Return the [x, y] coordinate for the center point of the cell that contains the specified text.  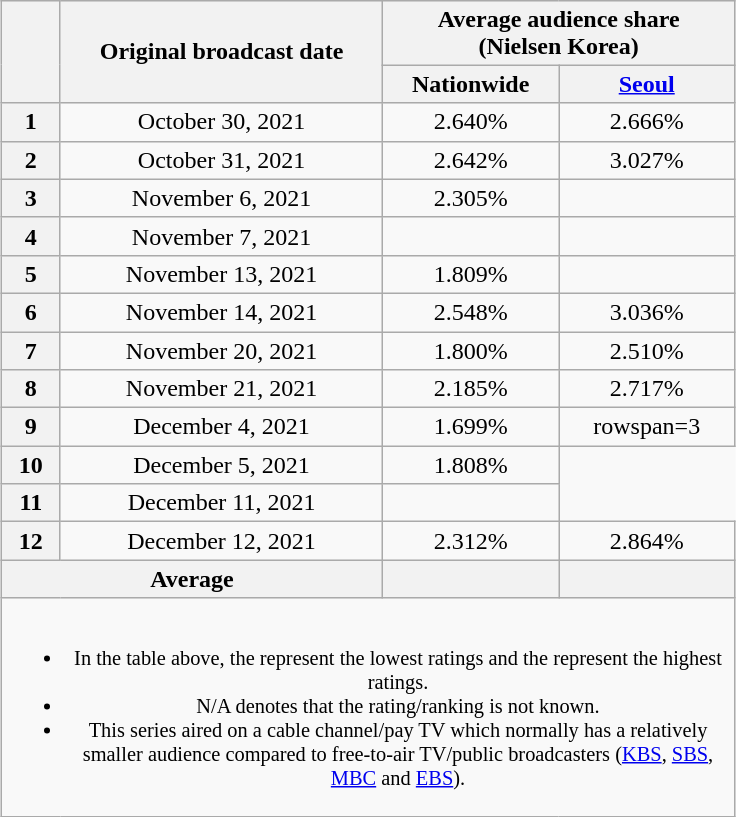
2.717% [647, 389]
Average audience share(Nielsen Korea) [559, 32]
1.800% [471, 351]
1.809% [471, 274]
8 [30, 389]
10 [30, 465]
Nationwide [471, 84]
7 [30, 351]
2 [30, 160]
5 [30, 274]
November 13, 2021 [221, 274]
4 [30, 236]
2.312% [471, 541]
December 12, 2021 [221, 541]
9 [30, 427]
December 11, 2021 [221, 503]
November 6, 2021 [221, 198]
3 [30, 198]
rowspan=3 [647, 427]
1.699% [471, 427]
11 [30, 503]
October 30, 2021 [221, 122]
2.185% [471, 389]
2.864% [647, 541]
November 14, 2021 [221, 312]
Seoul [647, 84]
Original broadcast date [221, 52]
October 31, 2021 [221, 160]
Average [192, 579]
2.305% [471, 198]
1.808% [471, 465]
12 [30, 541]
December 4, 2021 [221, 427]
November 7, 2021 [221, 236]
2.640% [471, 122]
2.548% [471, 312]
November 21, 2021 [221, 389]
2.666% [647, 122]
3.036% [647, 312]
November 20, 2021 [221, 351]
6 [30, 312]
1 [30, 122]
3.027% [647, 160]
2.642% [471, 160]
2.510% [647, 351]
December 5, 2021 [221, 465]
